For the text-containing cell, return its midpoint in (x, y) coordinate format. 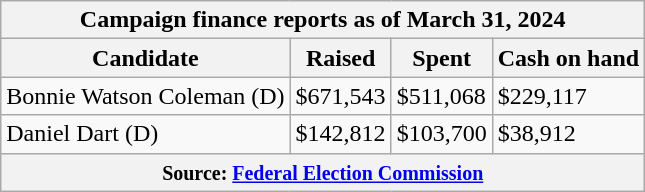
$38,912 (568, 134)
Spent (442, 58)
Cash on hand (568, 58)
Candidate (146, 58)
Raised (340, 58)
$511,068 (442, 96)
Source: Federal Election Commission (323, 172)
$229,117 (568, 96)
$142,812 (340, 134)
Campaign finance reports as of March 31, 2024 (323, 20)
Daniel Dart (D) (146, 134)
$671,543 (340, 96)
Bonnie Watson Coleman (D) (146, 96)
$103,700 (442, 134)
